Search for the cell housing the specified text and yield its (x, y) center coordinate. 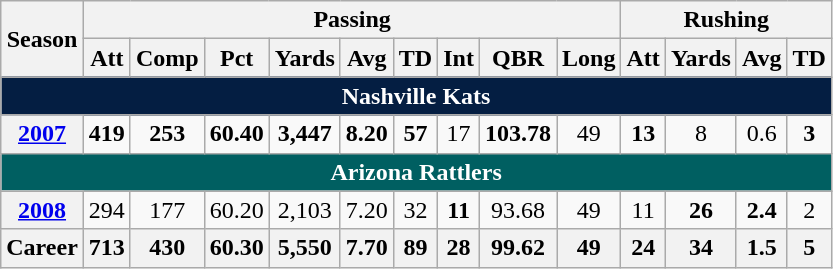
5,550 (304, 248)
QBR (518, 58)
57 (415, 134)
26 (700, 210)
Comp (167, 58)
60.40 (236, 134)
Season (42, 39)
Rushing (726, 20)
8 (700, 134)
2007 (42, 134)
419 (106, 134)
60.30 (236, 248)
32 (415, 210)
99.62 (518, 248)
93.68 (518, 210)
Long (589, 58)
28 (459, 248)
60.20 (236, 210)
253 (167, 134)
Passing (352, 20)
1.5 (762, 248)
430 (167, 248)
713 (106, 248)
Career (42, 248)
177 (167, 210)
Nashville Kats (416, 96)
3,447 (304, 134)
2 (809, 210)
2,103 (304, 210)
5 (809, 248)
7.20 (366, 210)
17 (459, 134)
Int (459, 58)
3 (809, 134)
34 (700, 248)
Pct (236, 58)
0.6 (762, 134)
Arizona Rattlers (416, 172)
2.4 (762, 210)
103.78 (518, 134)
7.70 (366, 248)
8.20 (366, 134)
294 (106, 210)
13 (643, 134)
2008 (42, 210)
24 (643, 248)
89 (415, 248)
